Determine the (x, y) coordinate at the center of the cell enclosing the given text.  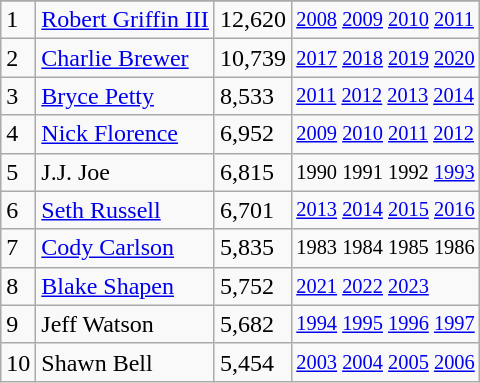
2013 2014 2015 2016 (385, 210)
2003 2004 2005 2006 (385, 362)
3 (18, 96)
Cody Carlson (126, 248)
12,620 (252, 20)
2021 2022 2023 (385, 286)
1994 1995 1996 1997 (385, 324)
2 (18, 58)
Bryce Petty (126, 96)
6,952 (252, 134)
1990 1991 1992 1993 (385, 172)
1 (18, 20)
Seth Russell (126, 210)
2009 2010 2011 2012 (385, 134)
6,701 (252, 210)
2011 2012 2013 2014 (385, 96)
5,752 (252, 286)
7 (18, 248)
Charlie Brewer (126, 58)
9 (18, 324)
4 (18, 134)
6,815 (252, 172)
5,835 (252, 248)
6 (18, 210)
Nick Florence (126, 134)
5,454 (252, 362)
1983 1984 1985 1986 (385, 248)
5,682 (252, 324)
10,739 (252, 58)
8,533 (252, 96)
10 (18, 362)
2017 2018 2019 2020 (385, 58)
Jeff Watson (126, 324)
8 (18, 286)
Robert Griffin III (126, 20)
5 (18, 172)
2008 2009 2010 2011 (385, 20)
Blake Shapen (126, 286)
J.J. Joe (126, 172)
Shawn Bell (126, 362)
